Find where the given text appears and provide that cell's center as [x, y] coordinate. 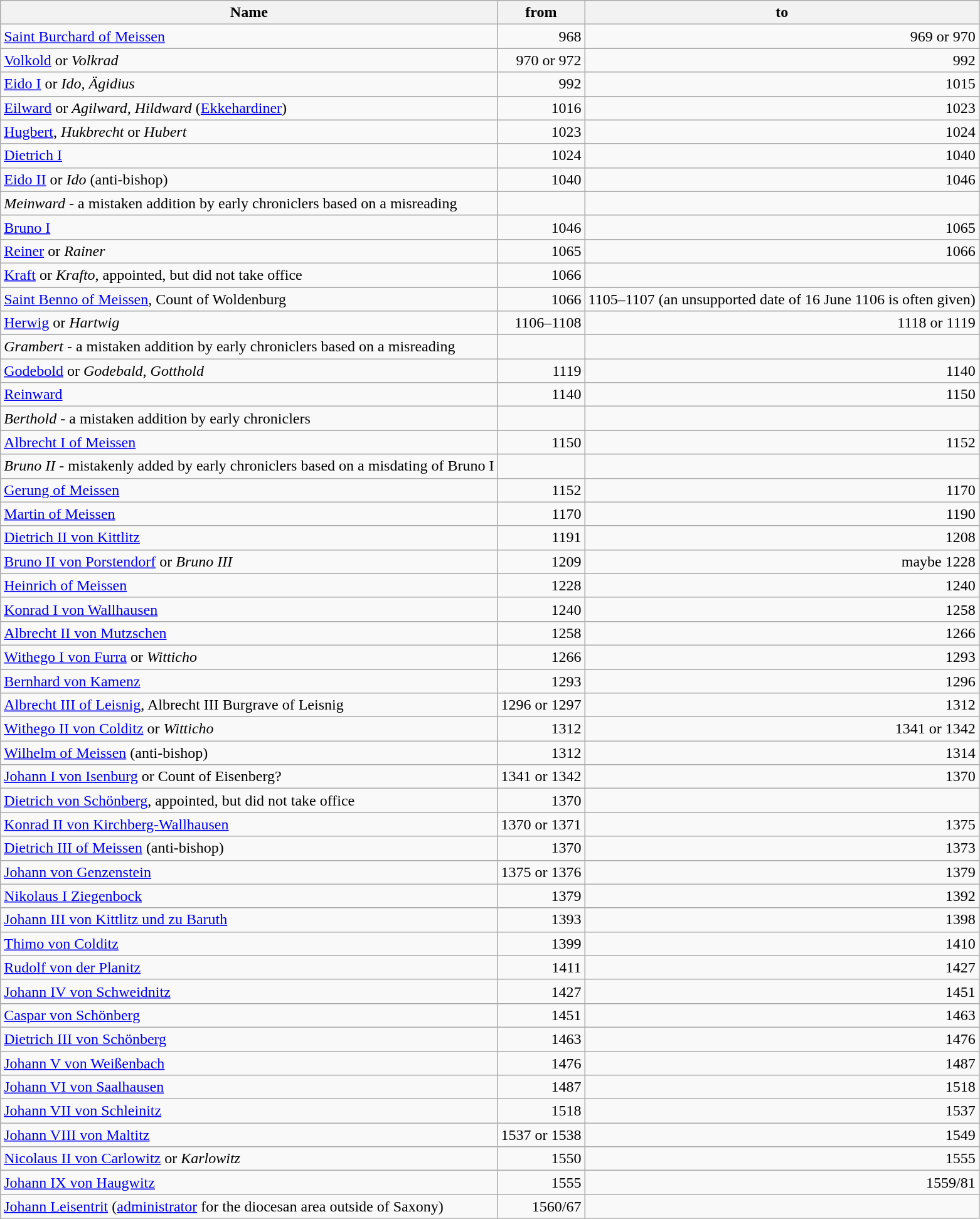
1375 [782, 824]
Volkold or Volkrad [249, 60]
Bruno I [249, 227]
Dietrich III of Meissen (anti-bishop) [249, 848]
Caspar von Schönberg [249, 1015]
from [541, 13]
Johann VII von Schleinitz [249, 1111]
1015 [782, 84]
Eido I or Ido, Ägidius [249, 84]
1296 [782, 681]
Dietrich III von Schönberg [249, 1039]
1399 [541, 944]
Johann V von Weißenbach [249, 1063]
970 or 972 [541, 60]
Herwig or Hartwig [249, 323]
Withego I von Furra or Witticho [249, 657]
1393 [541, 920]
1411 [541, 967]
Bruno II - mistakenly added by early chroniclers based on a misdating of Bruno I [249, 466]
1398 [782, 920]
Johann IX von Haugwitz [249, 1183]
1105–1107 (an unsupported date of 16 June 1106 is often given) [782, 299]
Dietrich von Schönberg, appointed, but did not take office [249, 801]
Albrecht I of Meissen [249, 442]
1314 [782, 753]
1119 [541, 371]
Withego II von Colditz or Witticho [249, 729]
Dietrich II von Kittlitz [249, 538]
Johann VI von Saalhausen [249, 1087]
Dietrich I [249, 156]
Reinward [249, 395]
Johann I von Isenburg or Count of Eisenberg? [249, 777]
1392 [782, 896]
Kraft or Krafto, appointed, but did not take office [249, 275]
maybe 1228 [782, 562]
1228 [541, 585]
Name [249, 13]
1118 or 1119 [782, 323]
1209 [541, 562]
1370 or 1371 [541, 824]
969 or 970 [782, 36]
Albrecht II von Mutzschen [249, 633]
Wilhelm of Meissen (anti-bishop) [249, 753]
Konrad I von Wallhausen [249, 609]
Rudolf von der Planitz [249, 967]
Saint Burchard of Meissen [249, 36]
968 [541, 36]
1375 or 1376 [541, 872]
Bruno II von Porstendorf or Bruno III [249, 562]
Godebold or Godebald, Gotthold [249, 371]
Bernhard von Kamenz [249, 681]
Thimo von Colditz [249, 944]
1106–1108 [541, 323]
1296 or 1297 [541, 705]
to [782, 13]
1016 [541, 108]
Martin of Meissen [249, 514]
Heinrich of Meissen [249, 585]
Nikolaus I Ziegenbock [249, 896]
Albrecht III of Leisnig, Albrecht III Burgrave of Leisnig [249, 705]
1410 [782, 944]
Saint Benno of Meissen, Count of Woldenburg [249, 299]
1191 [541, 538]
1559/81 [782, 1183]
Meinward - a mistaken addition by early chroniclers based on a misreading [249, 203]
1373 [782, 848]
Konrad II von Kirchberg-Wallhausen [249, 824]
Eido II or Ido (anti-bishop) [249, 179]
Nicolaus II von Carlowitz or Karlowitz [249, 1159]
1549 [782, 1135]
Reiner or Rainer [249, 251]
Hugbert, Hukbrecht or Hubert [249, 132]
Gerung of Meissen [249, 490]
1208 [782, 538]
1537 [782, 1111]
Berthold - a mistaken addition by early chroniclers [249, 418]
Johann Leisentrit (administrator for the diocesan area outside of Saxony) [249, 1206]
Johann IV von Schweidnitz [249, 991]
Johann VIII von Maltitz [249, 1135]
1537 or 1538 [541, 1135]
Johann III von Kittlitz und zu Baruth [249, 920]
1560/67 [541, 1206]
Grambert - a mistaken addition by early chroniclers based on a misreading [249, 347]
Johann von Genzenstein [249, 872]
Eilward or Agilward, Hildward (Ekkehardiner) [249, 108]
1550 [541, 1159]
1190 [782, 514]
